Find where the given text appears and provide that cell's center as (x, y) coordinate. 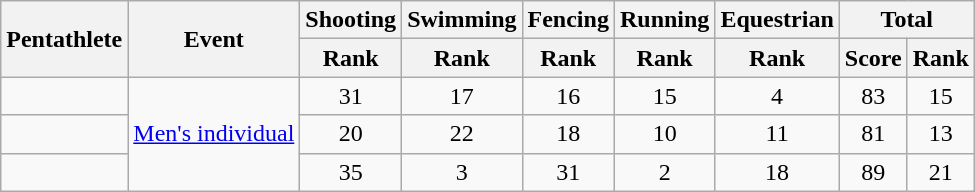
4 (777, 96)
Total (906, 20)
Equestrian (777, 20)
10 (664, 134)
81 (873, 134)
Running (664, 20)
35 (351, 172)
Swimming (462, 20)
11 (777, 134)
Score (873, 58)
89 (873, 172)
Men's individual (214, 134)
Fencing (568, 20)
17 (462, 96)
20 (351, 134)
Shooting (351, 20)
16 (568, 96)
Event (214, 39)
3 (462, 172)
13 (940, 134)
2 (664, 172)
22 (462, 134)
Pentathlete (64, 39)
21 (940, 172)
83 (873, 96)
